Return the [X, Y] coordinate for the center point of the cell that contains the specified text.  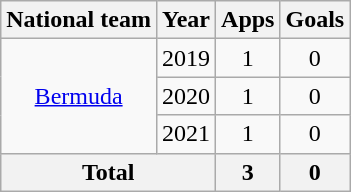
Bermuda [79, 96]
Apps [248, 20]
2019 [186, 58]
National team [79, 20]
Year [186, 20]
Goals [315, 20]
2020 [186, 96]
3 [248, 172]
2021 [186, 134]
Total [108, 172]
